Detect which cell encompasses the target text, then output its (X, Y) center coordinate. 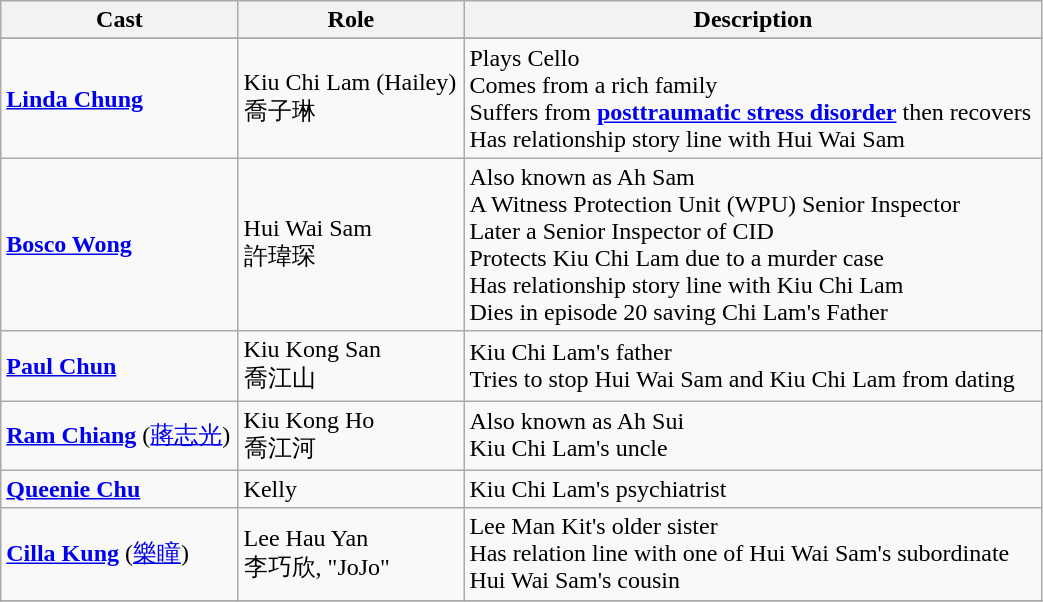
Cilla Kung (樂瞳) (120, 554)
Bosco Wong (120, 244)
Paul Chun (120, 366)
Also known as Ah SuiKiu Chi Lam's uncle (753, 435)
Kiu Kong Ho喬江河 (351, 435)
Kelly (351, 489)
Role (351, 20)
Kiu Chi Lam (Hailey)喬子琳 (351, 98)
Cast (120, 20)
Lee Man Kit's older sisterHas relation line with one of Hui Wai Sam's subordinateHui Wai Sam's cousin (753, 554)
Ram Chiang (蔣志光) (120, 435)
Description (753, 20)
Lee Hau Yan李巧欣, "JoJo" (351, 554)
Kiu Kong San喬江山 (351, 366)
Hui Wai Sam許瑋琛 (351, 244)
Queenie Chu (120, 489)
Linda Chung (120, 98)
Kiu Chi Lam's fatherTries to stop Hui Wai Sam and Kiu Chi Lam from dating (753, 366)
Kiu Chi Lam's psychiatrist (753, 489)
Plays CelloComes from a rich familySuffers from posttraumatic stress disorder then recoversHas relationship story line with Hui Wai Sam (753, 98)
